Output the [x, y] coordinate of the center of the cell containing the given text.  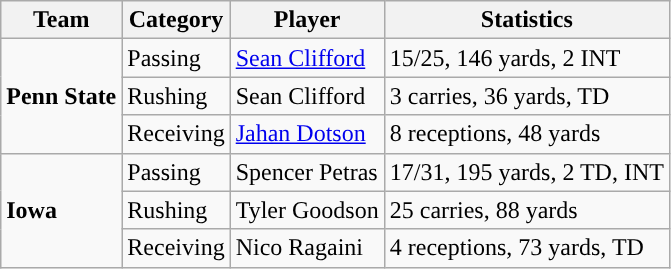
Iowa [62, 210]
Nico Ragaini [307, 248]
15/25, 146 yards, 2 INT [526, 58]
4 receptions, 73 yards, TD [526, 248]
Jahan Dotson [307, 134]
Spencer Petras [307, 172]
Player [307, 20]
8 receptions, 48 yards [526, 134]
Tyler Goodson [307, 210]
Category [176, 20]
Team [62, 20]
Penn State [62, 96]
Statistics [526, 20]
3 carries, 36 yards, TD [526, 96]
17/31, 195 yards, 2 TD, INT [526, 172]
25 carries, 88 yards [526, 210]
